Determine the [X, Y] coordinate at the center of the cell enclosing the given text.  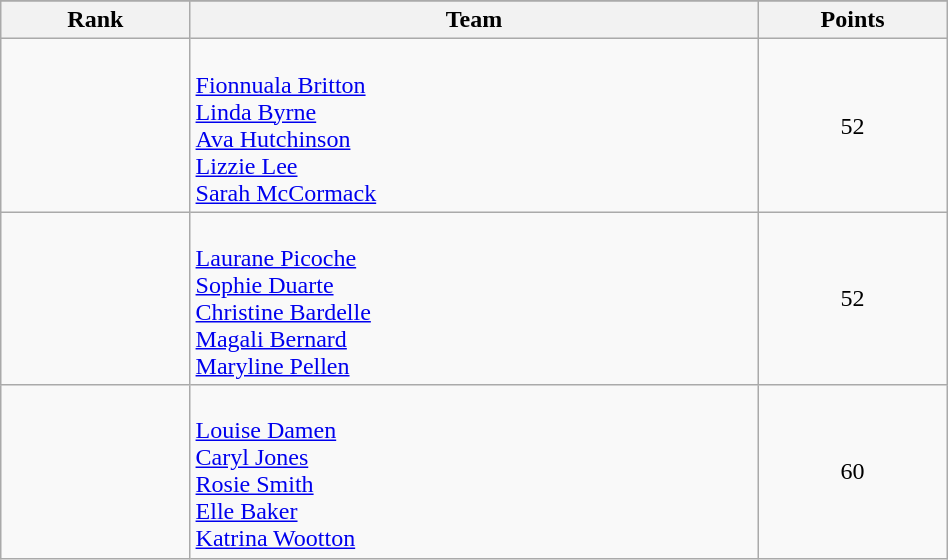
Rank [96, 20]
Team [474, 20]
Laurane PicocheSophie DuarteChristine BardelleMagali BernardMaryline Pellen [474, 298]
Fionnuala BrittonLinda ByrneAva HutchinsonLizzie LeeSarah McCormack [474, 126]
60 [852, 472]
Points [852, 20]
Louise DamenCaryl JonesRosie SmithElle BakerKatrina Wootton [474, 472]
